Scan for the cell matching the given text and deliver its [x, y] coordinate at center. 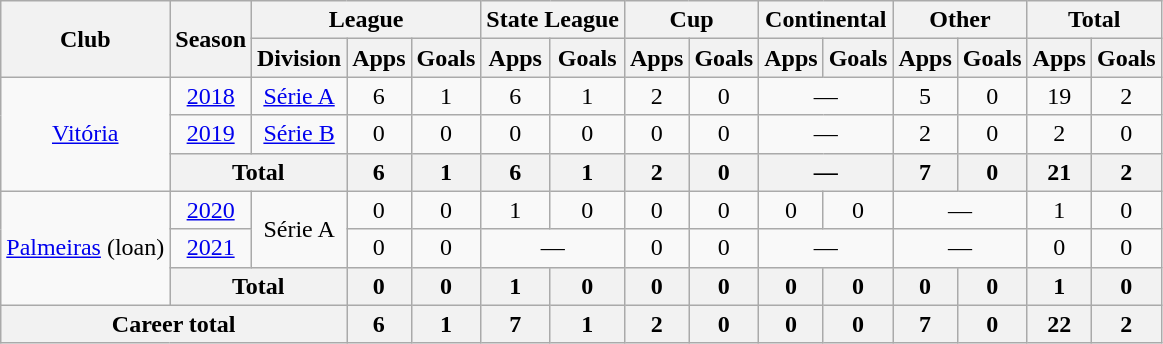
21 [1059, 172]
Division [300, 58]
Club [86, 39]
Other [960, 20]
2019 [211, 134]
2018 [211, 96]
Cup [691, 20]
2020 [211, 210]
Palmeiras (loan) [86, 248]
22 [1059, 324]
Série B [300, 134]
League [366, 20]
Career total [174, 324]
5 [925, 96]
19 [1059, 96]
Continental [826, 20]
State League [553, 20]
Season [211, 39]
2021 [211, 248]
Vitória [86, 134]
